Search for the cell housing the specified text and yield its [x, y] center coordinate. 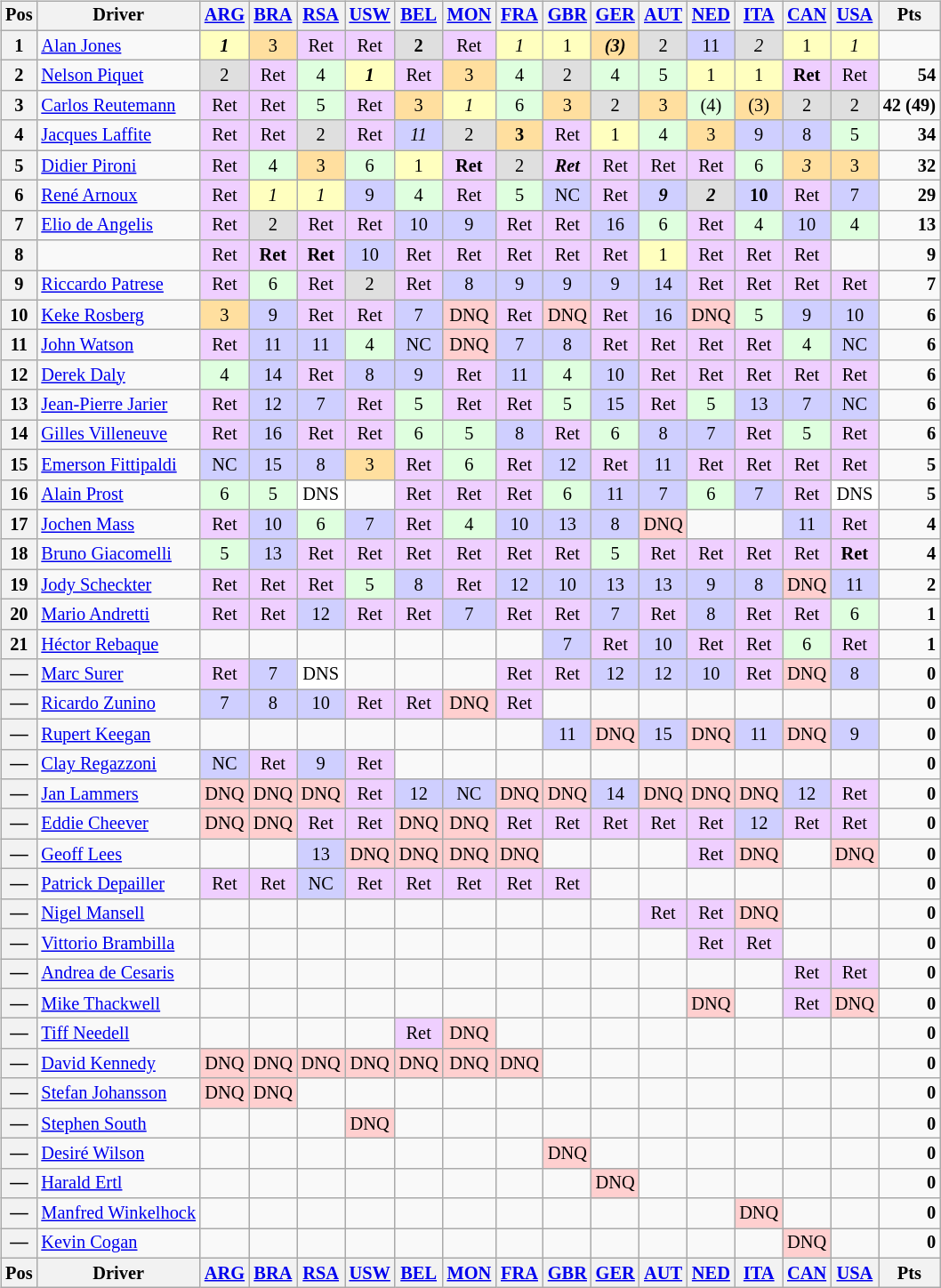
Rupert Keegan [117, 734]
Jan Lammers [117, 794]
René Arnoux [117, 196]
17 [19, 525]
Kevin Cogan [117, 1244]
Harald Ertl [117, 1183]
Alain Prost [117, 495]
Stefan Johansson [117, 1093]
Marc Surer [117, 674]
Jochen Mass [117, 525]
Riccardo Patrese [117, 286]
Patrick Depailler [117, 884]
20 [19, 615]
34 [909, 135]
Ricardo Zunino [117, 704]
Tiff Needell [117, 1034]
Jody Scheckter [117, 584]
John Watson [117, 345]
19 [19, 584]
29 [909, 196]
Geoff Lees [117, 854]
Clay Regazzoni [117, 764]
Bruno Giacomelli [117, 554]
Elio de Angelis [117, 225]
Nelson Piquet [117, 76]
Alan Jones [117, 45]
Eddie Cheever [117, 824]
(4) [711, 106]
Keke Rosberg [117, 315]
Carlos Reutemann [117, 106]
Didier Pironi [117, 165]
Mario Andretti [117, 615]
18 [19, 554]
Vittorio Brambilla [117, 944]
32 [909, 165]
Héctor Rebaque [117, 644]
Stephen South [117, 1123]
21 [19, 644]
Mike Thackwell [117, 1003]
Manfred Winkelhock [117, 1213]
Derek Daly [117, 375]
Desiré Wilson [117, 1154]
Nigel Mansell [117, 914]
Jacques Laffite [117, 135]
Jean-Pierre Jarier [117, 405]
Gilles Villeneuve [117, 435]
42 (49) [909, 106]
David Kennedy [117, 1064]
Andrea de Cesaris [117, 974]
Emerson Fittipaldi [117, 464]
54 [909, 76]
